Return the (x, y) coordinate for the center point of the cell that contains the specified text.  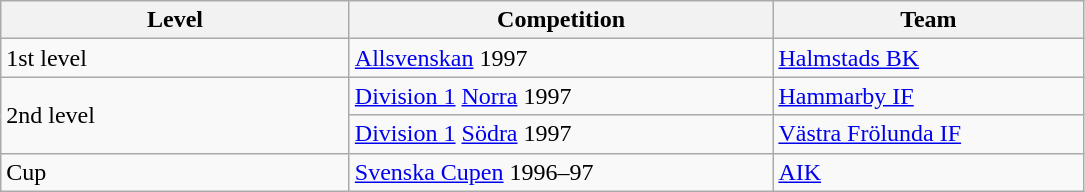
Halmstads BK (928, 58)
Team (928, 20)
Division 1 Södra 1997 (561, 134)
Hammarby IF (928, 96)
Svenska Cupen 1996–97 (561, 172)
Division 1 Norra 1997 (561, 96)
AIK (928, 172)
Cup (176, 172)
Level (176, 20)
Västra Frölunda IF (928, 134)
Competition (561, 20)
Allsvenskan 1997 (561, 58)
1st level (176, 58)
2nd level (176, 115)
